Extract the [x, y] coordinate from the center of the cell holding the provided text.  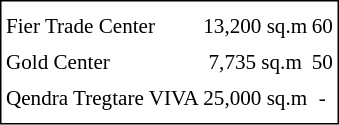
7,735 sq.m [255, 63]
50 [322, 63]
Qendra Tregtare VIVA [102, 99]
60 [322, 26]
25,000 sq.m [255, 99]
Gold Center [102, 63]
- [322, 99]
Fier Trade Center [102, 26]
13,200 sq.m [255, 26]
